Search for the cell housing the specified text and yield its [x, y] center coordinate. 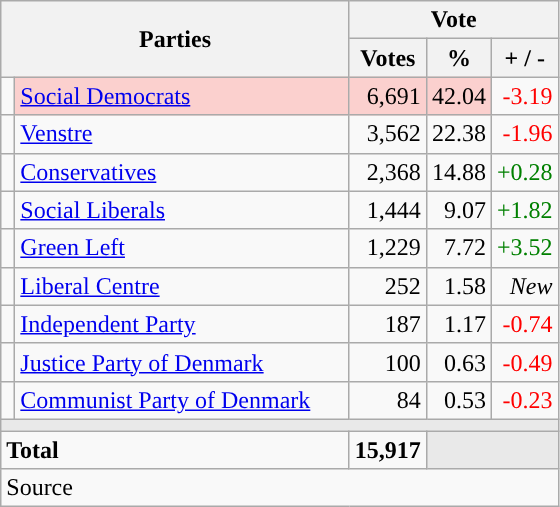
9.07 [458, 210]
42.04 [458, 96]
Independent Party [182, 324]
1,444 [388, 210]
Source [280, 488]
3,562 [388, 134]
Social Democrats [182, 96]
252 [388, 286]
0.63 [458, 362]
Justice Party of Denmark [182, 362]
22.38 [458, 134]
Social Liberals [182, 210]
-0.49 [524, 362]
Conservatives [182, 172]
187 [388, 324]
Liberal Centre [182, 286]
84 [388, 400]
1,229 [388, 248]
7.72 [458, 248]
% [458, 58]
1.58 [458, 286]
Total [176, 449]
-0.23 [524, 400]
0.53 [458, 400]
2,368 [388, 172]
1.17 [458, 324]
+0.28 [524, 172]
14.88 [458, 172]
Green Left [182, 248]
Venstre [182, 134]
Vote [454, 20]
+ / - [524, 58]
15,917 [388, 449]
6,691 [388, 96]
-3.19 [524, 96]
New [524, 286]
-1.96 [524, 134]
+3.52 [524, 248]
Parties [176, 39]
-0.74 [524, 324]
Communist Party of Denmark [182, 400]
+1.82 [524, 210]
Votes [388, 58]
100 [388, 362]
